Pinpoint the cell where the given text exists, returning its [x, y] midpoint coordinate. 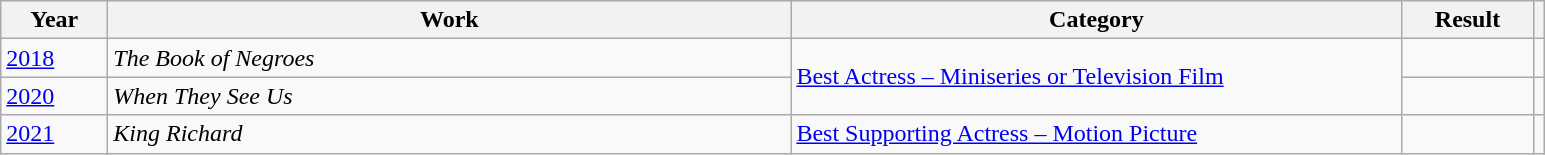
Year [54, 20]
Best Actress – Miniseries or Television Film [1096, 77]
Category [1096, 20]
2020 [54, 96]
2018 [54, 58]
Work [450, 20]
King Richard [450, 134]
When They See Us [450, 96]
Result [1468, 20]
Best Supporting Actress – Motion Picture [1096, 134]
2021 [54, 134]
The Book of Negroes [450, 58]
